Extract the [X, Y] coordinate from the center of the cell holding the provided text.  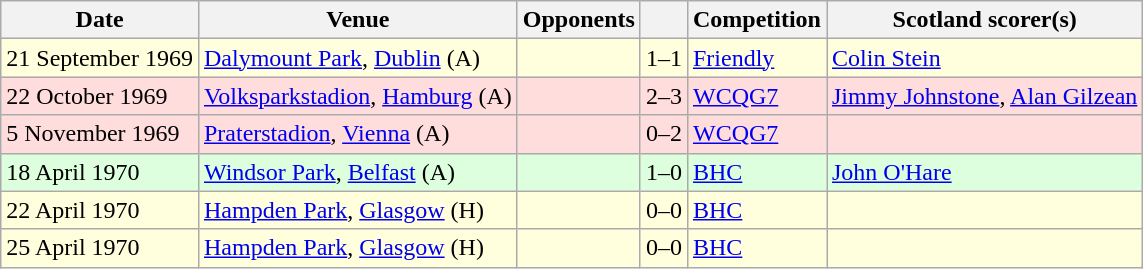
Venue [358, 20]
5 November 1969 [100, 134]
Opponents [578, 20]
25 April 1970 [100, 248]
2–3 [664, 96]
22 October 1969 [100, 96]
Volksparkstadion, Hamburg (A) [358, 96]
Dalymount Park, Dublin (A) [358, 58]
22 April 1970 [100, 210]
Windsor Park, Belfast (A) [358, 172]
Date [100, 20]
John O'Hare [984, 172]
Friendly [756, 58]
Competition [756, 20]
Scotland scorer(s) [984, 20]
1–1 [664, 58]
1–0 [664, 172]
Praterstadion, Vienna (A) [358, 134]
0–2 [664, 134]
18 April 1970 [100, 172]
Colin Stein [984, 58]
21 September 1969 [100, 58]
Jimmy Johnstone, Alan Gilzean [984, 96]
